Locate the cell with the specified text and output its [X, Y] center coordinate. 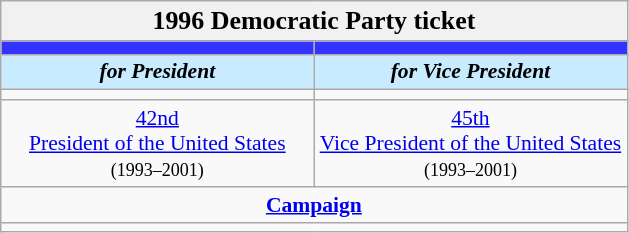
42nd President of the United States(1993–2001) [158, 144]
for Vice President [470, 72]
1996 Democratic Party ticket [314, 21]
for President [158, 72]
Campaign [314, 205]
45thVice President of the United States(1993–2001) [470, 144]
